Identify which cell holds the provided text, then report its (x, y) central coordinate. 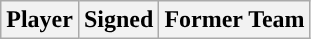
Former Team (234, 20)
Signed (118, 20)
Player (40, 20)
